Locate the cell with the specified text and output its (X, Y) center coordinate. 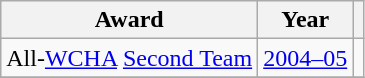
Year (306, 20)
2004–05 (306, 58)
Award (130, 20)
All-WCHA Second Team (130, 58)
